Provide the (x, y) coordinate of the cell's center where the given text is located.  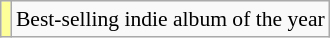
Best-selling indie album of the year (170, 19)
